Return the (x, y) coordinate for the center point of the cell that contains the specified text.  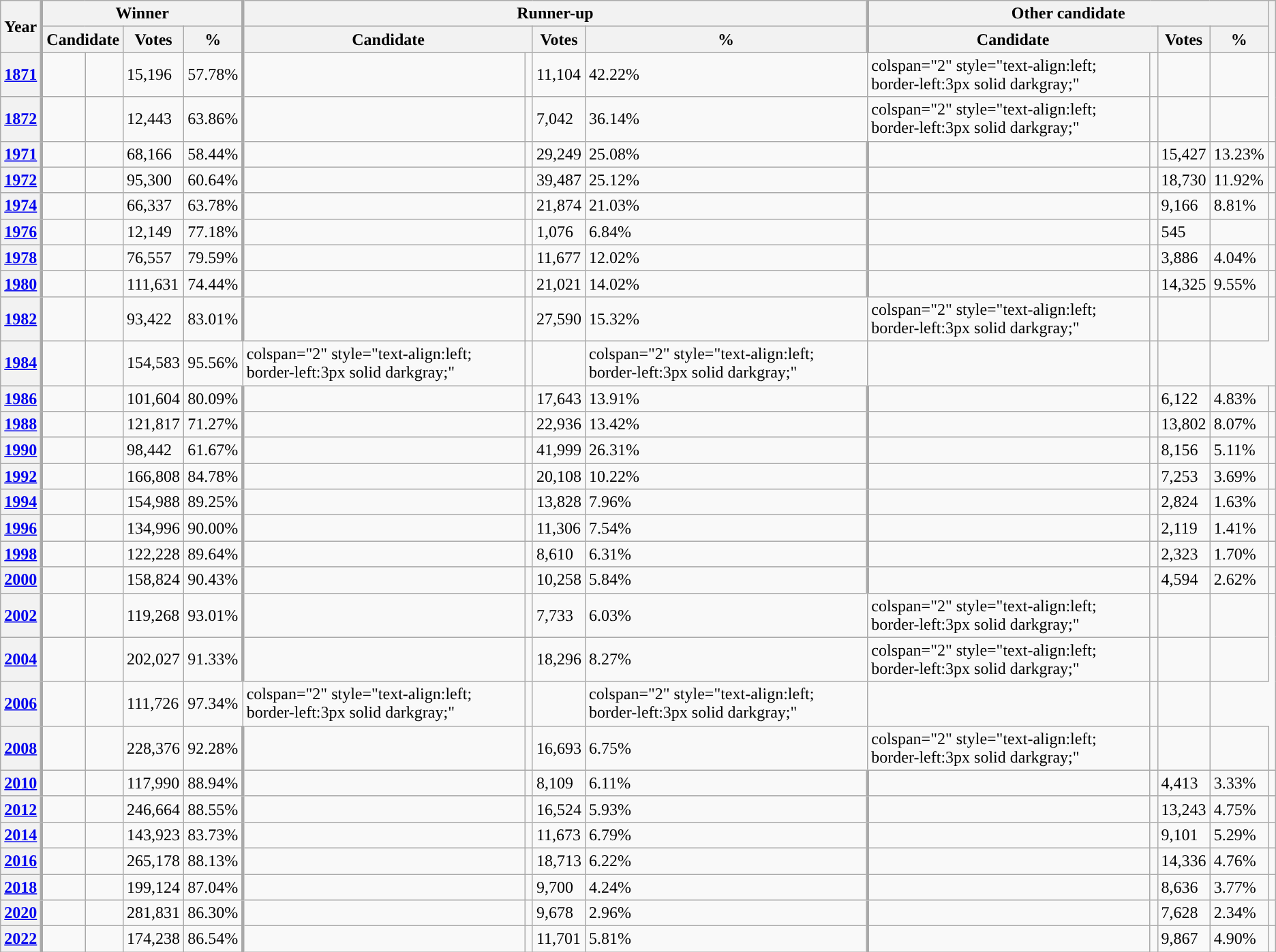
89.25% (214, 502)
93,422 (154, 319)
26.31% (727, 450)
2006 (22, 703)
1992 (22, 476)
7,253 (1183, 476)
13.91% (727, 399)
57.78% (214, 75)
1,076 (559, 232)
Runner-up (555, 14)
545 (1183, 232)
13,828 (559, 502)
1998 (22, 554)
90.00% (214, 528)
13.23% (1239, 154)
1971 (22, 154)
16,524 (559, 809)
15.32% (727, 319)
15,196 (154, 75)
174,238 (154, 939)
8,636 (1183, 887)
202,027 (154, 660)
68,166 (154, 154)
9,700 (559, 887)
98,442 (154, 450)
2004 (22, 660)
29,249 (559, 154)
246,664 (154, 809)
91.33% (214, 660)
6.79% (727, 835)
101,604 (154, 399)
Winner (142, 14)
71.27% (214, 425)
6.11% (727, 783)
4.90% (1239, 939)
20,108 (559, 476)
3.33% (1239, 783)
1986 (22, 399)
4.24% (727, 887)
1996 (22, 528)
2,119 (1183, 528)
18,713 (559, 861)
2014 (22, 835)
14,325 (1183, 283)
143,923 (154, 835)
6,122 (1183, 399)
3.69% (1239, 476)
86.30% (214, 913)
11,104 (559, 75)
90.43% (214, 580)
8,610 (559, 554)
11,673 (559, 835)
121,817 (154, 425)
18,730 (1183, 180)
93.01% (214, 615)
2,824 (1183, 502)
88.55% (214, 809)
10.22% (727, 476)
22,936 (559, 425)
12,443 (154, 119)
158,824 (154, 580)
11,701 (559, 939)
8.27% (727, 660)
1976 (22, 232)
7,628 (1183, 913)
2008 (22, 748)
14,336 (1183, 861)
119,268 (154, 615)
6.22% (727, 861)
4.75% (1239, 809)
11,677 (559, 258)
2,323 (1183, 554)
80.09% (214, 399)
13,243 (1183, 809)
166,808 (154, 476)
7,733 (559, 615)
7,042 (559, 119)
2016 (22, 861)
1.70% (1239, 554)
83.73% (214, 835)
2012 (22, 809)
6.84% (727, 232)
63.78% (214, 206)
4.83% (1239, 399)
2.96% (727, 913)
16,693 (559, 748)
6.03% (727, 615)
2000 (22, 580)
5.29% (1239, 835)
5.93% (727, 809)
79.59% (214, 258)
76,557 (154, 258)
25.12% (727, 180)
2020 (22, 913)
1.41% (1239, 528)
21,021 (559, 283)
9,101 (1183, 835)
1980 (22, 283)
4,594 (1183, 580)
111,726 (154, 703)
1994 (22, 502)
Other candidate (1067, 14)
228,376 (154, 748)
2018 (22, 887)
7.54% (727, 528)
1871 (22, 75)
9.55% (1239, 283)
154,583 (154, 363)
11,306 (559, 528)
2022 (22, 939)
122,228 (154, 554)
18,296 (559, 660)
265,178 (154, 861)
11.92% (1239, 180)
1972 (22, 180)
281,831 (154, 913)
6.31% (727, 554)
27,590 (559, 319)
8.07% (1239, 425)
12.02% (727, 258)
36.14% (727, 119)
1984 (22, 363)
77.18% (214, 232)
1990 (22, 450)
83.01% (214, 319)
92.28% (214, 748)
12,149 (154, 232)
8,156 (1183, 450)
86.54% (214, 939)
39,487 (559, 180)
60.64% (214, 180)
89.64% (214, 554)
1978 (22, 258)
1974 (22, 206)
15,427 (1183, 154)
9,678 (559, 913)
61.67% (214, 450)
58.44% (214, 154)
84.78% (214, 476)
10,258 (559, 580)
111,631 (154, 283)
13,802 (1183, 425)
14.02% (727, 283)
9,867 (1183, 939)
97.34% (214, 703)
1982 (22, 319)
25.08% (727, 154)
95,300 (154, 180)
74.44% (214, 283)
2.62% (1239, 580)
154,988 (154, 502)
5.84% (727, 580)
41,999 (559, 450)
3.77% (1239, 887)
1872 (22, 119)
117,990 (154, 783)
66,337 (154, 206)
4.04% (1239, 258)
7.96% (727, 502)
21.03% (727, 206)
17,643 (559, 399)
8.81% (1239, 206)
87.04% (214, 887)
2002 (22, 615)
88.13% (214, 861)
9,166 (1183, 206)
199,124 (154, 887)
42.22% (727, 75)
21,874 (559, 206)
Year (22, 27)
2010 (22, 783)
2.34% (1239, 913)
3,886 (1183, 258)
88.94% (214, 783)
95.56% (214, 363)
5.11% (1239, 450)
63.86% (214, 119)
4.76% (1239, 861)
134,996 (154, 528)
6.75% (727, 748)
5.81% (727, 939)
8,109 (559, 783)
1.63% (1239, 502)
4,413 (1183, 783)
13.42% (727, 425)
1988 (22, 425)
